Locate the cell with the specified text and output its (X, Y) center coordinate. 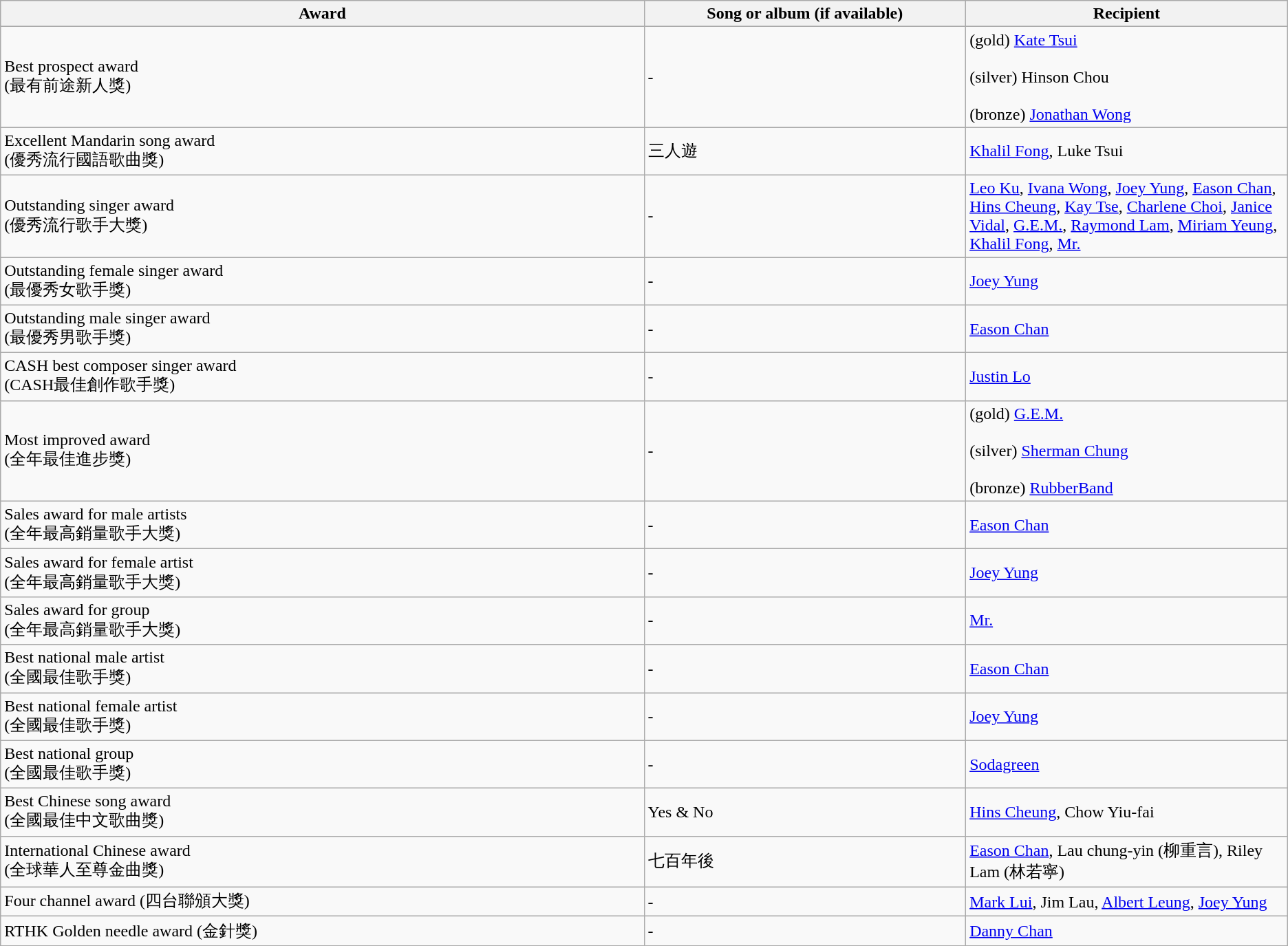
Best Chinese song award(全國最佳中文歌曲獎) (322, 813)
Sales award for group(全年最高銷量歌手大獎) (322, 621)
Best national female artist(全國最佳歌手獎) (322, 716)
(gold) Kate Tsui (silver) Hinson Chou (bronze) Jonathan Wong (1127, 77)
Song or album (if available) (805, 14)
RTHK Golden needle award (金針獎) (322, 932)
Best prospect award(最有前途新人獎) (322, 77)
Hins Cheung, Chow Yiu-fai (1127, 813)
Sodagreen (1127, 764)
Leo Ku, Ivana Wong, Joey Yung, Eason Chan, Hins Cheung, Kay Tse, Charlene Choi, Janice Vidal, G.E.M., Raymond Lam, Miriam Yeung, Khalil Fong, Mr. (1127, 216)
三人遊 (805, 151)
CASH best composer singer award(CASH最佳創作歌手獎) (322, 377)
Yes & No (805, 813)
七百年後 (805, 861)
Eason Chan, Lau chung-yin (柳重言), Riley Lam (林若寧) (1127, 861)
Four channel award (四台聯頒大獎) (322, 901)
Recipient (1127, 14)
Best national group(全國最佳歌手獎) (322, 764)
Mark Lui, Jim Lau, Albert Leung, Joey Yung (1127, 901)
Sales award for male artists(全年最高銷量歌手大獎) (322, 525)
Outstanding male singer award(最優秀男歌手獎) (322, 329)
Most improved award(全年最佳進步獎) (322, 451)
Justin Lo (1127, 377)
Mr. (1127, 621)
Sales award for female artist(全年最高銷量歌手大獎) (322, 573)
Khalil Fong, Luke Tsui (1127, 151)
Danny Chan (1127, 932)
Award (322, 14)
Best national male artist(全國最佳歌手獎) (322, 669)
(gold) G.E.M. (silver) Sherman Chung (bronze) RubberBand (1127, 451)
Excellent Mandarin song award(優秀流行國語歌曲獎) (322, 151)
International Chinese award(全球華人至尊金曲獎) (322, 861)
Outstanding singer award(優秀流行歌手大獎) (322, 216)
Outstanding female singer award(最優秀女歌手獎) (322, 281)
